From the cell containing the given text, extract its center point as [x, y] coordinate. 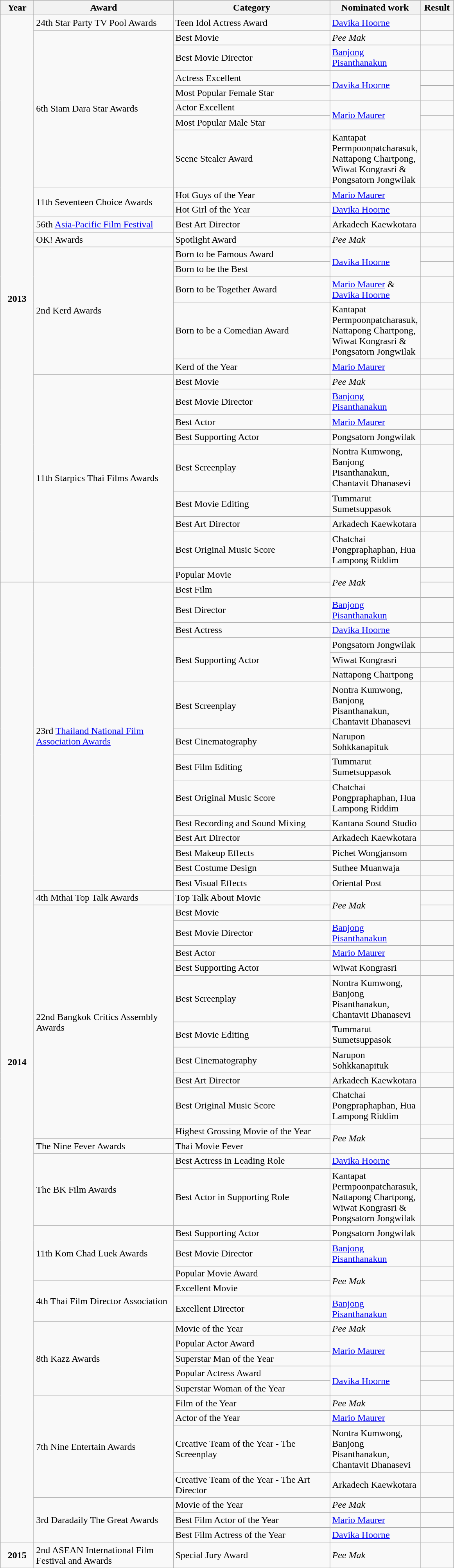
2013 [17, 299]
2nd ASEAN International Film Festival and Awards [104, 1555]
OK! Awards [104, 239]
8th Kazz Awards [104, 1359]
Born to be the Best [252, 269]
2015 [17, 1555]
Actress Excellent [252, 78]
Pichet Wongjansom [375, 853]
Superstar Man of the Year [252, 1359]
11th Starpics Thai Films Awards [104, 478]
Excellent Movie [252, 1288]
Best Costume Design [252, 868]
Award [104, 8]
The BK Film Awards [104, 1190]
Born to be Famous Award [252, 254]
Best Director [252, 610]
7th Nine Entertain Awards [104, 1447]
56th Asia-Pacific Film Festival [104, 224]
Nattapong Chartpong [375, 675]
Year [17, 8]
Suthee Muanwaja [375, 868]
24th Star Party TV Pool Awards [104, 23]
Popular Movie Award [252, 1273]
The Nine Fever Awards [104, 1146]
Best Visual Effects [252, 883]
Best Film Editing [252, 767]
Excellent Director [252, 1308]
Best Recording and Sound Mixing [252, 823]
Special Jury Award [252, 1555]
11th Kom Chad Luek Awards [104, 1253]
4th Thai Film Director Association [104, 1301]
Best Actor in Supporting Role [252, 1197]
Film of the Year [252, 1403]
2014 [17, 1062]
Best Makeup Effects [252, 853]
Top Talk About Movie [252, 898]
4th Mthai Top Talk Awards [104, 898]
Teen Idol Actress Award [252, 23]
Category [252, 8]
Popular Actress Award [252, 1373]
2nd Kerd Awards [104, 311]
Born to be Together Award [252, 290]
Highest Grossing Movie of the Year [252, 1131]
Result [437, 8]
Kantana Sound Studio [375, 823]
3rd Daradaily The Great Awards [104, 1520]
Actor Excellent [252, 108]
Superstar Woman of the Year [252, 1388]
Oriental Post [375, 883]
Kerd of the Year [252, 367]
Best Actress in Leading Role [252, 1161]
Hot Girl of the Year [252, 209]
Best Actress [252, 630]
Best Film Actress of the Year [252, 1535]
Actor of the Year [252, 1418]
Spotlight Award [252, 239]
Scene Stealer Award [252, 159]
Born to be a Comedian Award [252, 331]
Thai Movie Fever [252, 1146]
22nd Bangkok Critics Assembly Awards [104, 1022]
Popular Actor Award [252, 1344]
Best Film [252, 589]
Creative Team of the Year - The Art Director [252, 1485]
6th Siam Dara Star Awards [104, 109]
Most Popular Male Star [252, 123]
Hot Guys of the Year [252, 195]
Creative Team of the Year - The Screenplay [252, 1449]
11th Seventeen Choice Awards [104, 202]
Best Film Actor of the Year [252, 1520]
Most Popular Female Star [252, 93]
23rd Thailand National Film Association Awards [104, 736]
Popular Movie [252, 575]
Mario Maurer & Davika Hoorne [375, 290]
Nominated work [375, 8]
